Return the (X, Y) coordinate for the center point of the cell that contains the specified text.  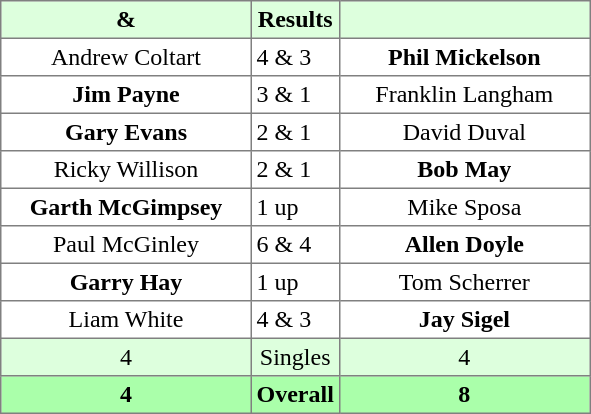
Bob May (464, 170)
Allen Doyle (464, 245)
6 & 4 (295, 245)
Phil Mickelson (464, 57)
3 & 1 (295, 95)
Results (295, 20)
Overall (295, 395)
& (126, 20)
Paul McGinley (126, 245)
Garry Hay (126, 282)
Garth McGimpsey (126, 207)
Gary Evans (126, 132)
Jim Payne (126, 95)
Franklin Langham (464, 95)
Mike Sposa (464, 207)
Singles (295, 357)
Jay Sigel (464, 320)
8 (464, 395)
Liam White (126, 320)
David Duval (464, 132)
Andrew Coltart (126, 57)
Tom Scherrer (464, 282)
Ricky Willison (126, 170)
